For the text-containing cell, return its midpoint in (X, Y) coordinate format. 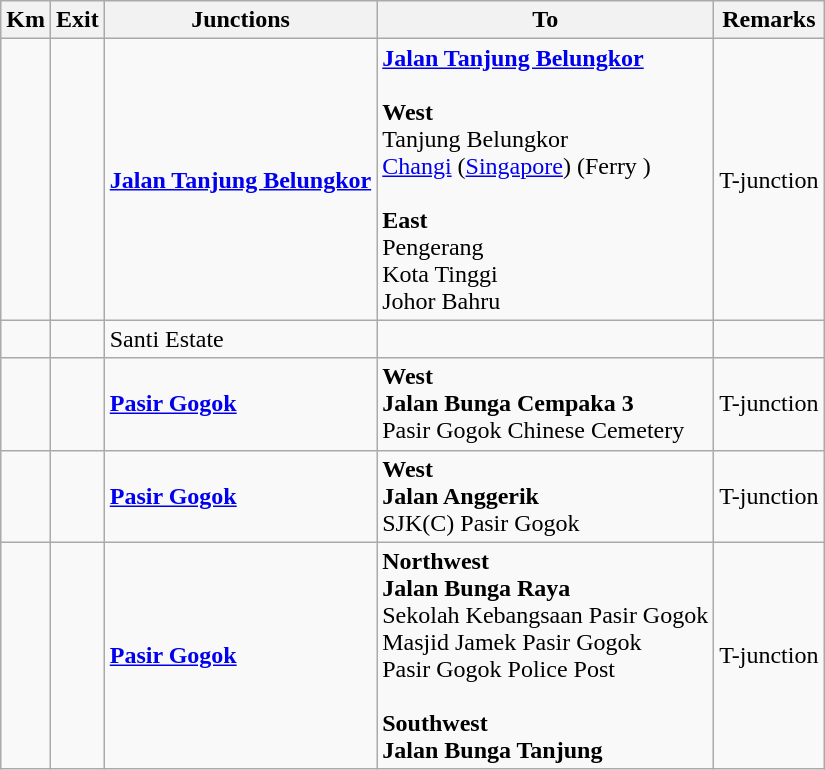
NorthwestJalan Bunga RayaSekolah Kebangsaan Pasir GogokMasjid Jamek Pasir GogokPasir Gogok Police PostSouthwestJalan Bunga Tanjung (546, 656)
Santi Estate (240, 339)
Jalan Tanjung Belungkor (240, 180)
Junctions (240, 20)
Exit (77, 20)
WestJalan Bunga Cempaka 3Pasir Gogok Chinese Cemetery (546, 404)
Jalan Tanjung BelungkorWest Tanjung Belungkor Changi (Singapore) (Ferry )East Pengerang Kota Tinggi Johor Bahru (546, 180)
Km (26, 20)
Remarks (769, 20)
WestJalan AnggerikSJK(C) Pasir Gogok (546, 496)
To (546, 20)
